Pinpoint the cell where the given text exists, returning its (x, y) midpoint coordinate. 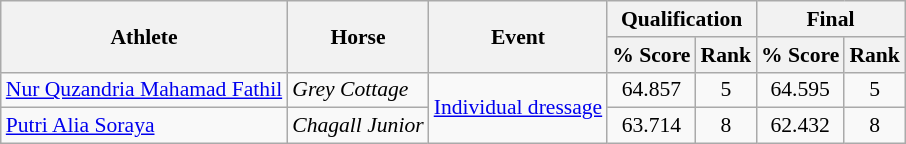
63.714 (651, 126)
Final (830, 19)
64.595 (800, 90)
Athlete (144, 36)
62.432 (800, 126)
Putri Alia Soraya (144, 126)
Qualification (682, 19)
Individual dressage (518, 108)
Chagall Junior (358, 126)
Nur Quzandria Mahamad Fathil (144, 90)
Grey Cottage (358, 90)
64.857 (651, 90)
Event (518, 36)
Horse (358, 36)
